Detect which cell encompasses the target text, then output its [X, Y] center coordinate. 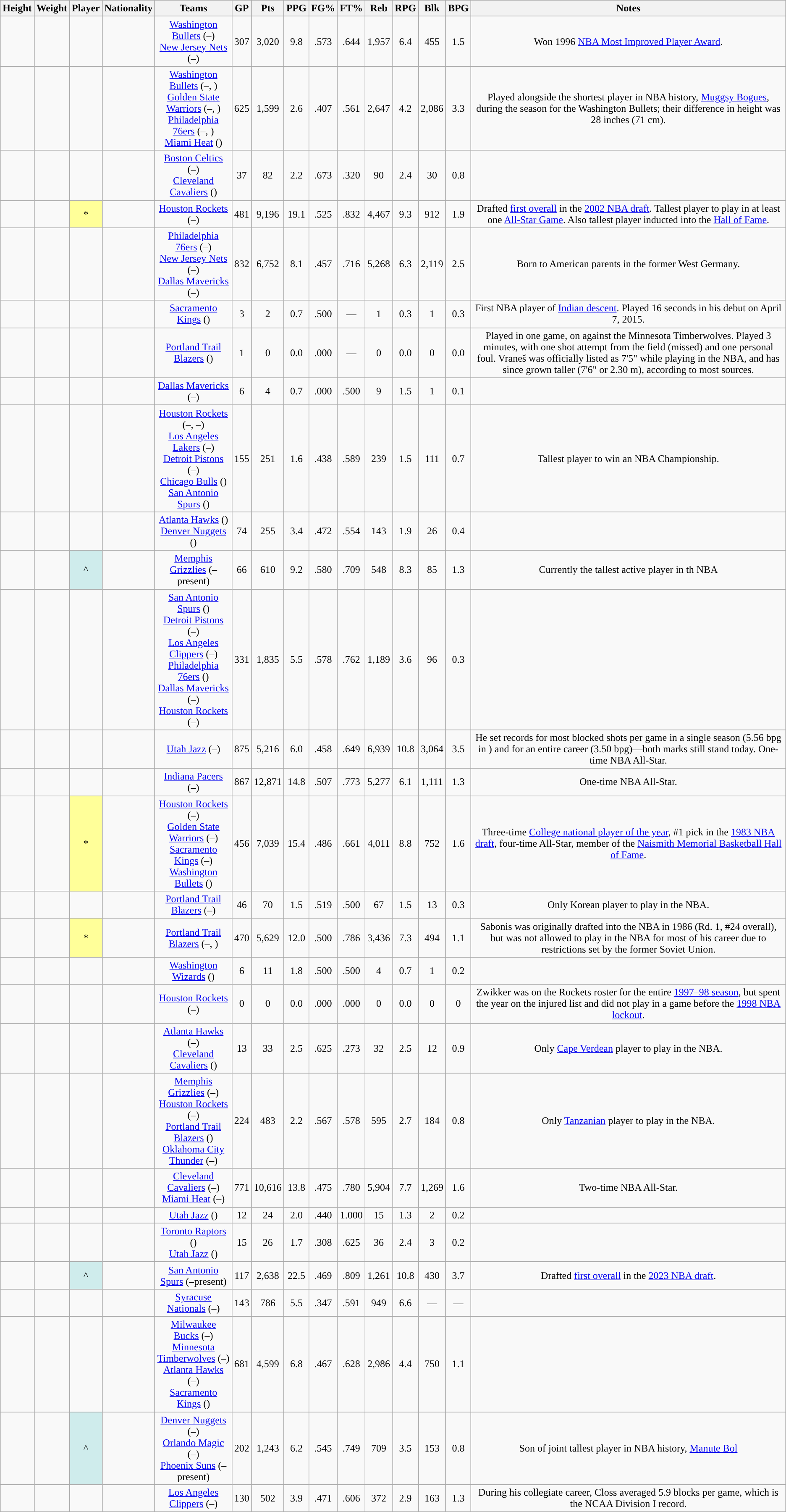
502 [268, 1499]
867 [242, 782]
9.2 [296, 570]
2.9 [406, 1499]
1.8 [296, 971]
9,196 [268, 214]
.438 [323, 458]
Notes [628, 8]
430 [432, 1275]
224 [242, 1121]
0.4 [458, 531]
3.3 [458, 108]
.554 [351, 531]
10,616 [268, 1188]
Currently the tallest active player in th NBA [628, 570]
33 [268, 1048]
4,467 [379, 214]
RPG [406, 8]
74 [242, 531]
Drafted first overall in the 2023 NBA draft. [628, 1275]
6.2 [296, 1448]
331 [242, 659]
5,904 [379, 1188]
.320 [351, 176]
Weight [52, 8]
.475 [323, 1188]
.457 [323, 264]
24 [268, 1215]
.832 [351, 214]
Portland Trail Blazers () [193, 353]
.519 [323, 905]
12,871 [268, 782]
Son of joint tallest player in NBA history, Manute Bol [628, 1448]
7,039 [268, 843]
PPG [296, 8]
3.9 [296, 1499]
.561 [351, 108]
1.7 [296, 1242]
11 [268, 971]
494 [432, 938]
82 [268, 176]
2.6 [296, 108]
Pts [268, 8]
.673 [323, 176]
Houston Rockets (–, –) Los Angeles Lakers (–) Detroit Pistons (–) Chicago Bulls () San Antonio Spurs () [193, 458]
Cleveland Cavaliers (–) Miami Heat (–) [193, 1188]
1,269 [432, 1188]
19.1 [296, 214]
9 [379, 391]
239 [379, 458]
481 [242, 214]
.786 [351, 938]
750 [432, 1364]
1,111 [432, 782]
Blk [432, 8]
470 [242, 938]
.762 [351, 659]
.458 [323, 749]
.780 [351, 1188]
Washington Wizards () [193, 971]
During his collegiate career, Closs averaged 5.9 blocks per game, which is the NCAA Division I record. [628, 1499]
1,957 [379, 41]
Born to American parents in the former West Germany. [628, 264]
3.7 [458, 1275]
610 [268, 570]
Los Angeles Clippers (–) [193, 1499]
8.8 [406, 843]
832 [242, 264]
6.6 [406, 1303]
Memphis Grizzlies (–) Houston Rockets (–) Portland Trail Blazers () Oklahoma City Thunder (–) [193, 1121]
2,119 [432, 264]
First NBA player of Indian descent. Played 16 seconds in his debut on April 7, 2015. [628, 314]
.545 [323, 1448]
13.8 [296, 1188]
Only Korean player to play in the NBA. [628, 905]
.649 [351, 749]
3.6 [406, 659]
.525 [323, 214]
Atlanta Hawks (–)Cleveland Cavaliers () [193, 1048]
Toronto Raptors () Utah Jazz () [193, 1242]
37 [242, 176]
4,599 [268, 1364]
949 [379, 1303]
130 [242, 1499]
.773 [351, 782]
Player [86, 8]
372 [379, 1499]
Portland Trail Blazers (–, ) [193, 938]
Nationality [128, 8]
One-time NBA All-Star. [628, 782]
67 [379, 905]
Syracuse Nationals (–) [193, 1303]
GP [242, 8]
12.0 [296, 938]
0.9 [458, 1048]
251 [268, 458]
FG% [323, 8]
709 [379, 1448]
307 [242, 41]
Washington Bullets (–, ) Golden State Warriors (–, ) Philadelphia 76ers (–, ) Miami Heat () [193, 108]
San Antonio Spurs ()Detroit Pistons (–)Los Angeles Clippers (–)Philadelphia 76ers ()Dallas Mavericks (–)Houston Rockets (–) [193, 659]
9.3 [406, 214]
.591 [351, 1303]
548 [379, 570]
625 [242, 108]
30 [432, 176]
202 [242, 1448]
Utah Jazz (–) [193, 749]
.589 [351, 458]
7.3 [406, 938]
.567 [323, 1121]
4,011 [379, 843]
46 [242, 905]
Height [17, 8]
.308 [323, 1242]
771 [242, 1188]
85 [432, 570]
Portland Trail Blazers (–) [193, 905]
BPG [458, 8]
.573 [323, 41]
1,599 [268, 108]
.471 [323, 1499]
7.7 [406, 1188]
FT% [351, 8]
Sacramento Kings () [193, 314]
483 [268, 1121]
Denver Nuggets (–)Orlando Magic (–)Phoenix Suns (–present) [193, 1448]
Indiana Pacers (–) [193, 782]
4.4 [406, 1364]
Tallest player to win an NBA Championship. [628, 458]
.580 [323, 570]
6.8 [296, 1364]
153 [432, 1448]
1.000 [351, 1215]
Houston Rockets (–) Golden State Warriors (–) Sacramento Kings (–) Washington Bullets () [193, 843]
90 [379, 176]
155 [242, 458]
Only Cape Verdean player to play in the NBA. [628, 1048]
Milwaukee Bucks (–) Minnesota Timberwolves (–) Atlanta Hawks (–) Sacramento Kings () [193, 1364]
8.3 [406, 570]
455 [432, 41]
Washington Bullets (–) New Jersey Nets (–) [193, 41]
.716 [351, 264]
786 [268, 1303]
5,629 [268, 938]
Won 1996 NBA Most Improved Player Award. [628, 41]
3,064 [432, 749]
Reb [379, 8]
4.2 [406, 108]
875 [242, 749]
2,086 [432, 108]
2,647 [379, 108]
.467 [323, 1364]
Two-time NBA All-Star. [628, 1188]
.273 [351, 1048]
3.4 [296, 531]
255 [268, 531]
Teams [193, 8]
2,638 [268, 1275]
Dallas Mavericks (–) [193, 391]
96 [432, 659]
.472 [323, 531]
184 [432, 1121]
1,243 [268, 1448]
6.0 [296, 749]
595 [379, 1121]
.440 [323, 1215]
14.8 [296, 782]
Boston Celtics (–)Cleveland Cavaliers () [193, 176]
6,939 [379, 749]
5,268 [379, 264]
6.4 [406, 41]
456 [242, 843]
.486 [323, 843]
22.5 [296, 1275]
.809 [351, 1275]
163 [432, 1499]
3,436 [379, 938]
.407 [323, 108]
.628 [351, 1364]
111 [432, 458]
6.1 [406, 782]
15.4 [296, 843]
.347 [323, 1303]
.606 [351, 1499]
752 [432, 843]
Atlanta Hawks () Denver Nuggets () [193, 531]
32 [379, 1048]
2.7 [406, 1121]
.709 [351, 570]
.661 [351, 843]
San Antonio Spurs (–present) [193, 1275]
2.0 [296, 1215]
Philadelphia 76ers (–) New Jersey Nets (–) Dallas Mavericks (–) [193, 264]
36 [379, 1242]
.507 [323, 782]
8.1 [296, 264]
Memphis Grizzlies (–present) [193, 570]
9.8 [296, 41]
1,189 [379, 659]
70 [268, 905]
117 [242, 1275]
912 [432, 214]
2,986 [379, 1364]
1,261 [379, 1275]
6,752 [268, 264]
3,020 [268, 41]
66 [242, 570]
0.1 [458, 391]
Only Tanzanian player to play in the NBA. [628, 1121]
6.3 [406, 264]
Utah Jazz () [193, 1215]
1,835 [268, 659]
.469 [323, 1275]
5,216 [268, 749]
681 [242, 1364]
.749 [351, 1448]
5,277 [379, 782]
.644 [351, 41]
